From the cell containing the given text, extract its center point as [X, Y] coordinate. 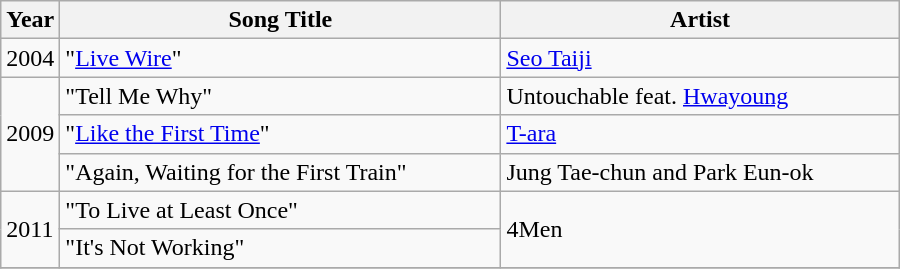
Jung Tae-chun and Park Eun-ok [700, 172]
4Men [700, 229]
"Tell Me Why" [280, 96]
T-ara [700, 134]
Untouchable feat. Hwayoung [700, 96]
2009 [30, 134]
"Like the First Time" [280, 134]
Year [30, 20]
Song Title [280, 20]
2004 [30, 58]
Artist [700, 20]
2011 [30, 229]
"Live Wire" [280, 58]
"Again, Waiting for the First Train" [280, 172]
"To Live at Least Once" [280, 210]
"It's Not Working" [280, 248]
Seo Taiji [700, 58]
